Return the [x, y] coordinate for the center point of the cell that contains the specified text.  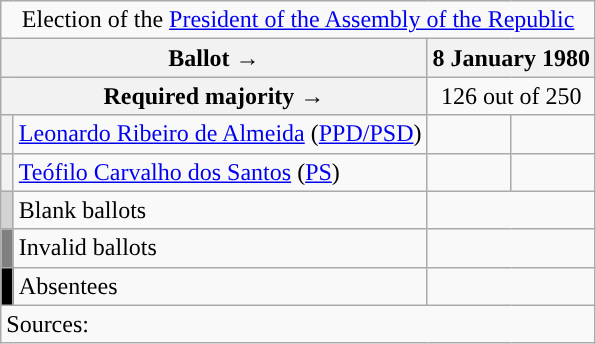
Ballot → [214, 58]
Blank ballots [220, 210]
Leonardo Ribeiro de Almeida (PPD/PSD) [220, 134]
Invalid ballots [220, 248]
Required majority → [214, 96]
126 out of 250 [511, 96]
8 January 1980 [511, 58]
Election of the President of the Assembly of the Republic [298, 20]
Absentees [220, 286]
Teófilo Carvalho dos Santos (PS) [220, 172]
Sources: [298, 324]
